Identify which cell holds the provided text, then report its [X, Y] central coordinate. 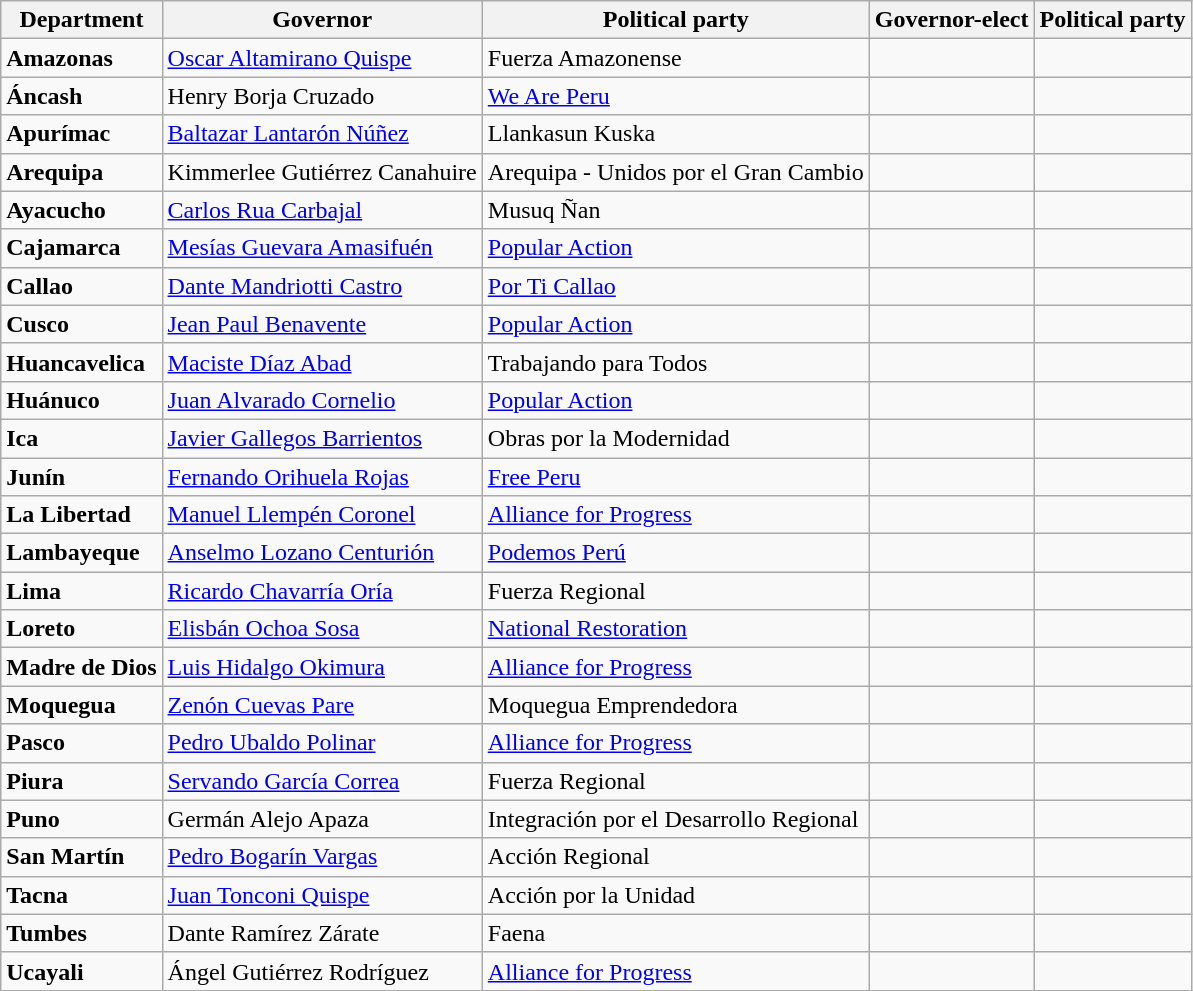
Llankasun Kuska [676, 134]
Dante Ramírez Zárate [322, 933]
Musuq Ñan [676, 210]
Dante Mandriotti Castro [322, 286]
Ángel Gutiérrez Rodríguez [322, 971]
Lambayeque [82, 553]
Ricardo Chavarría Oría [322, 591]
Department [82, 20]
Piura [82, 781]
Lima [82, 591]
Tacna [82, 895]
Puno [82, 819]
Germán Alejo Apaza [322, 819]
Juan Alvarado Cornelio [322, 400]
Kimmerlee Gutiérrez Canahuire [322, 172]
Faena [676, 933]
Ica [82, 438]
Juan Tonconi Quispe [322, 895]
Áncash [82, 96]
Junín [82, 477]
Arequipa - Unidos por el Gran Cambio [676, 172]
Cajamarca [82, 248]
Moquegua [82, 705]
Manuel Llempén Coronel [322, 515]
National Restoration [676, 629]
Luis Hidalgo Okimura [322, 667]
Loreto [82, 629]
Oscar Altamirano Quispe [322, 58]
Pasco [82, 743]
Governor-elect [952, 20]
Podemos Perú [676, 553]
La Libertad [82, 515]
Apurímac [82, 134]
Callao [82, 286]
Fuerza Amazonense [676, 58]
Tumbes [82, 933]
Javier Gallegos Barrientos [322, 438]
Carlos Rua Carbajal [322, 210]
Jean Paul Benavente [322, 324]
Por Ti Callao [676, 286]
Henry Borja Cruzado [322, 96]
Integración por el Desarrollo Regional [676, 819]
Ucayali [82, 971]
Elisbán Ochoa Sosa [322, 629]
Huancavelica [82, 362]
Fernando Orihuela Rojas [322, 477]
Governor [322, 20]
We Are Peru [676, 96]
Obras por la Modernidad [676, 438]
Huánuco [82, 400]
Moquegua Emprendedora [676, 705]
Baltazar Lantarón Núñez [322, 134]
Cusco [82, 324]
Trabajando para Todos [676, 362]
Anselmo Lozano Centurión [322, 553]
Pedro Bogarín Vargas [322, 857]
Madre de Dios [82, 667]
Acción por la Unidad [676, 895]
Free Peru [676, 477]
Zenón Cuevas Pare [322, 705]
Servando García Correa [322, 781]
Acción Regional [676, 857]
Ayacucho [82, 210]
Arequipa [82, 172]
Mesías Guevara Amasifuén [322, 248]
San Martín [82, 857]
Maciste Díaz Abad [322, 362]
Amazonas [82, 58]
Pedro Ubaldo Polinar [322, 743]
